Search for the cell housing the specified text and yield its (x, y) center coordinate. 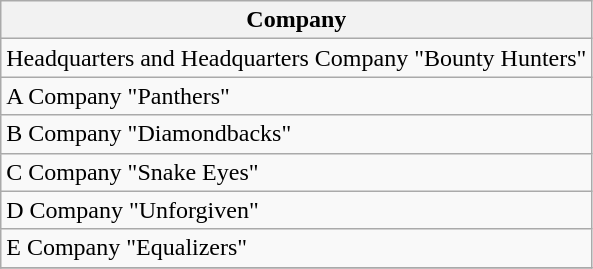
B Company "Diamondbacks" (296, 134)
D Company "Unforgiven" (296, 210)
A Company "Panthers" (296, 96)
Headquarters and Headquarters Company "Bounty Hunters" (296, 58)
E Company "Equalizers" (296, 248)
Company (296, 20)
C Company "Snake Eyes" (296, 172)
